Find where the given text appears and provide that cell's center as (x, y) coordinate. 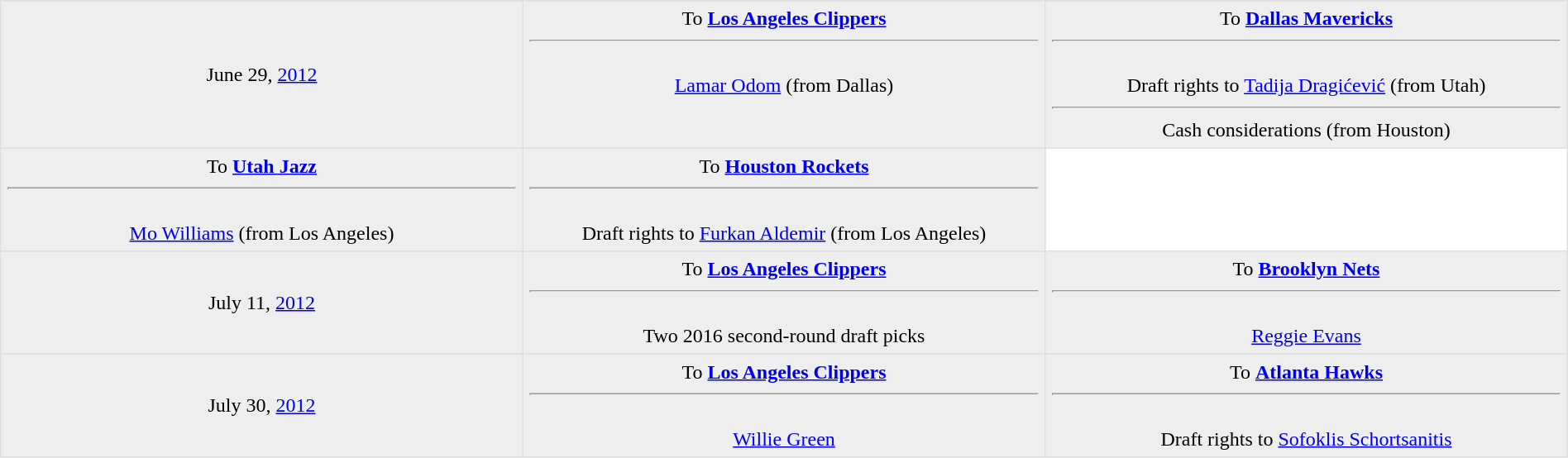
To Dallas MavericksDraft rights to Tadija Dragićević (from Utah) Cash considerations (from Houston) (1307, 74)
To Utah JazzMo Williams (from Los Angeles) (262, 199)
To Houston RocketsDraft rights to Furkan Aldemir (from Los Angeles) (784, 199)
July 30, 2012 (262, 405)
To Atlanta HawksDraft rights to Sofoklis Schortsanitis (1307, 405)
To Los Angeles ClippersWillie Green (784, 405)
To Los Angeles ClippersTwo 2016 second-round draft picks (784, 303)
June 29, 2012 (262, 74)
To Brooklyn NetsReggie Evans (1307, 303)
July 11, 2012 (262, 303)
To Los Angeles ClippersLamar Odom (from Dallas) (784, 74)
